Identify which cell holds the provided text, then report its [X, Y] central coordinate. 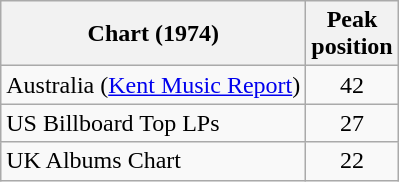
Chart (1974) [154, 34]
Australia (Kent Music Report) [154, 85]
Peakposition [352, 34]
42 [352, 85]
UK Albums Chart [154, 161]
22 [352, 161]
27 [352, 123]
US Billboard Top LPs [154, 123]
